For the text-containing cell, return its midpoint in [x, y] coordinate format. 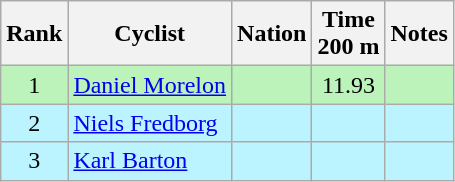
Daniel Morelon [150, 85]
Niels Fredborg [150, 123]
3 [34, 161]
Cyclist [150, 34]
Notes [419, 34]
Time200 m [348, 34]
Nation [272, 34]
2 [34, 123]
Karl Barton [150, 161]
11.93 [348, 85]
1 [34, 85]
Rank [34, 34]
